Detect which cell encompasses the target text, then output its (X, Y) center coordinate. 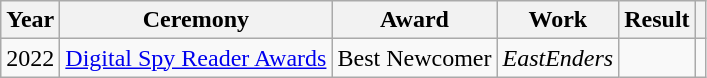
Digital Spy Reader Awards (196, 58)
Award (414, 20)
Best Newcomer (414, 58)
Result (657, 20)
Work (558, 20)
Year (30, 20)
2022 (30, 58)
Ceremony (196, 20)
EastEnders (558, 58)
